Search for the cell housing the specified text and yield its (x, y) center coordinate. 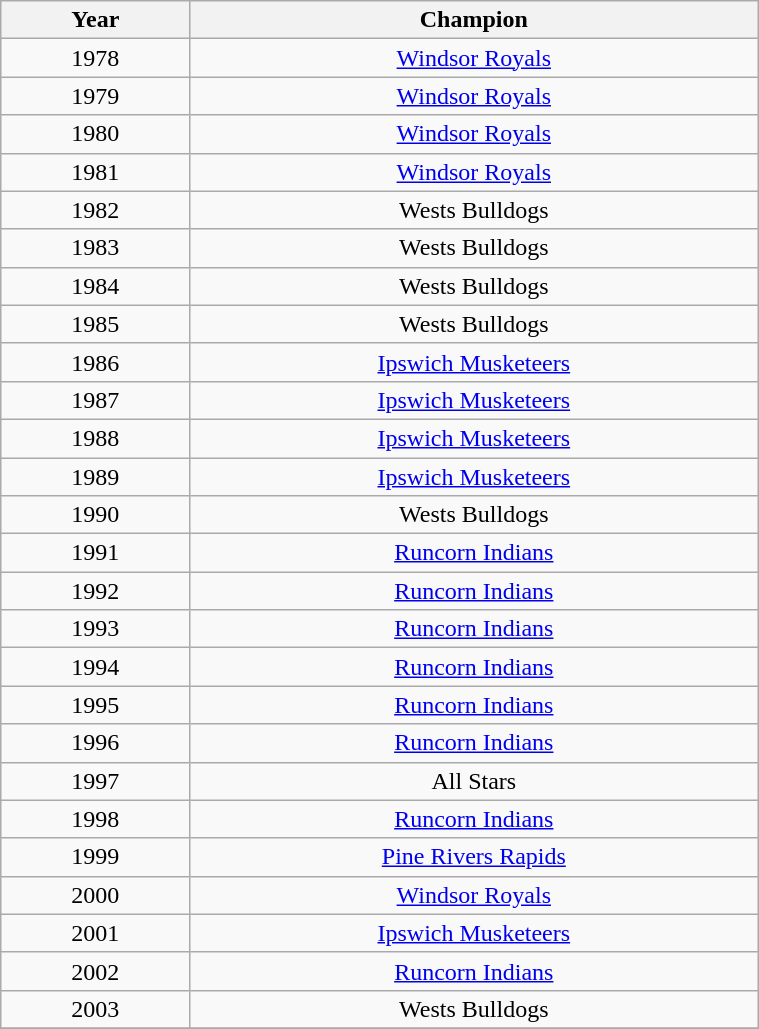
1998 (96, 819)
1993 (96, 629)
1989 (96, 477)
Champion (474, 20)
1984 (96, 286)
1985 (96, 324)
1978 (96, 58)
1980 (96, 134)
1992 (96, 591)
Year (96, 20)
1994 (96, 667)
1991 (96, 553)
1997 (96, 781)
1995 (96, 705)
1983 (96, 248)
2001 (96, 933)
Pine Rivers Rapids (474, 857)
1986 (96, 362)
2000 (96, 895)
1987 (96, 400)
1999 (96, 857)
1979 (96, 96)
All Stars (474, 781)
1990 (96, 515)
1981 (96, 172)
1988 (96, 438)
2003 (96, 1009)
1982 (96, 210)
2002 (96, 971)
1996 (96, 743)
